Scan for the cell matching the given text and deliver its [x, y] coordinate at center. 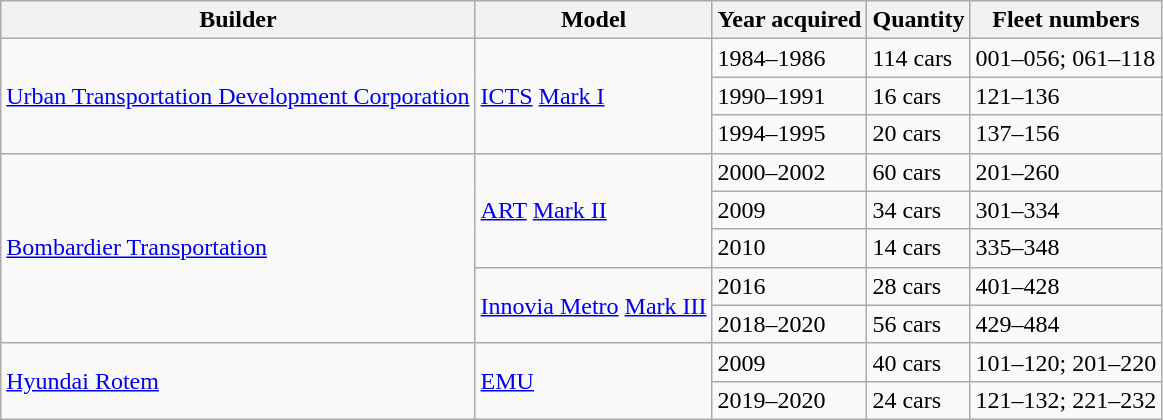
20 cars [918, 134]
Quantity [918, 20]
2016 [790, 286]
2018–2020 [790, 324]
301–334 [1066, 210]
ART Mark II [594, 210]
Urban Transportation Development Corporation [238, 96]
Year acquired [790, 20]
1990–1991 [790, 96]
121–132; 221–232 [1066, 400]
Builder [238, 20]
56 cars [918, 324]
28 cars [918, 286]
114 cars [918, 58]
201–260 [1066, 172]
40 cars [918, 362]
335–348 [1066, 248]
Bombardier Transportation [238, 248]
137–156 [1066, 134]
14 cars [918, 248]
1984–1986 [790, 58]
Fleet numbers [1066, 20]
Innovia Metro Mark III [594, 305]
ICTS Mark I [594, 96]
24 cars [918, 400]
401–428 [1066, 286]
2010 [790, 248]
EMU [594, 381]
101–120; 201–220 [1066, 362]
16 cars [918, 96]
2000–2002 [790, 172]
34 cars [918, 210]
Hyundai Rotem [238, 381]
2019–2020 [790, 400]
001–056; 061–118 [1066, 58]
429–484 [1066, 324]
60 cars [918, 172]
Model [594, 20]
1994–1995 [790, 134]
121–136 [1066, 96]
